Capture the cell that displays the provided text and extract its (X, Y) central coordinate. 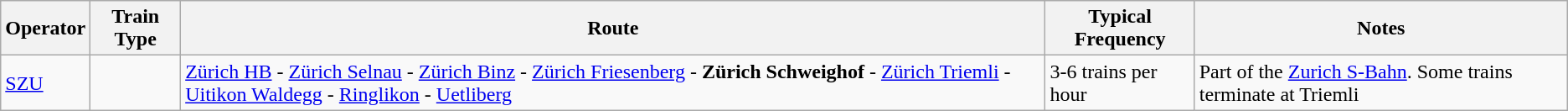
Part of the Zurich S-Bahn. Some trains terminate at Triemli (1380, 82)
Zürich HB - Zürich Selnau - Zürich Binz - Zürich Friesenberg - Zürich Schweighof - Zürich Triemli - Uitikon Waldegg - Ringlikon - Uetliberg (613, 82)
SZU (45, 82)
3-6 trains per hour (1120, 82)
Operator (45, 29)
Typical Frequency (1120, 29)
Train Type (136, 29)
Route (613, 29)
Notes (1380, 29)
